Search for the cell housing the specified text and yield its [X, Y] center coordinate. 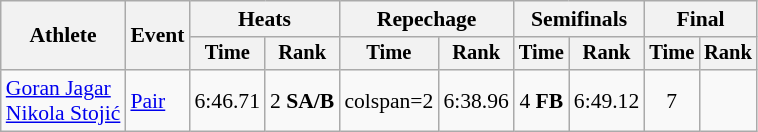
4 FB [542, 100]
Semifinals [579, 19]
Repechage [426, 19]
6:38.96 [476, 100]
Athlete [64, 36]
Pair [157, 100]
2 SA/B [302, 100]
7 [672, 100]
colspan=2 [388, 100]
Final [700, 19]
6:46.71 [228, 100]
Heats [265, 19]
Goran Jagar Nikola Stojić [64, 100]
6:49.12 [606, 100]
Event [157, 36]
